Extract the (x, y) coordinate from the center of the cell holding the provided text.  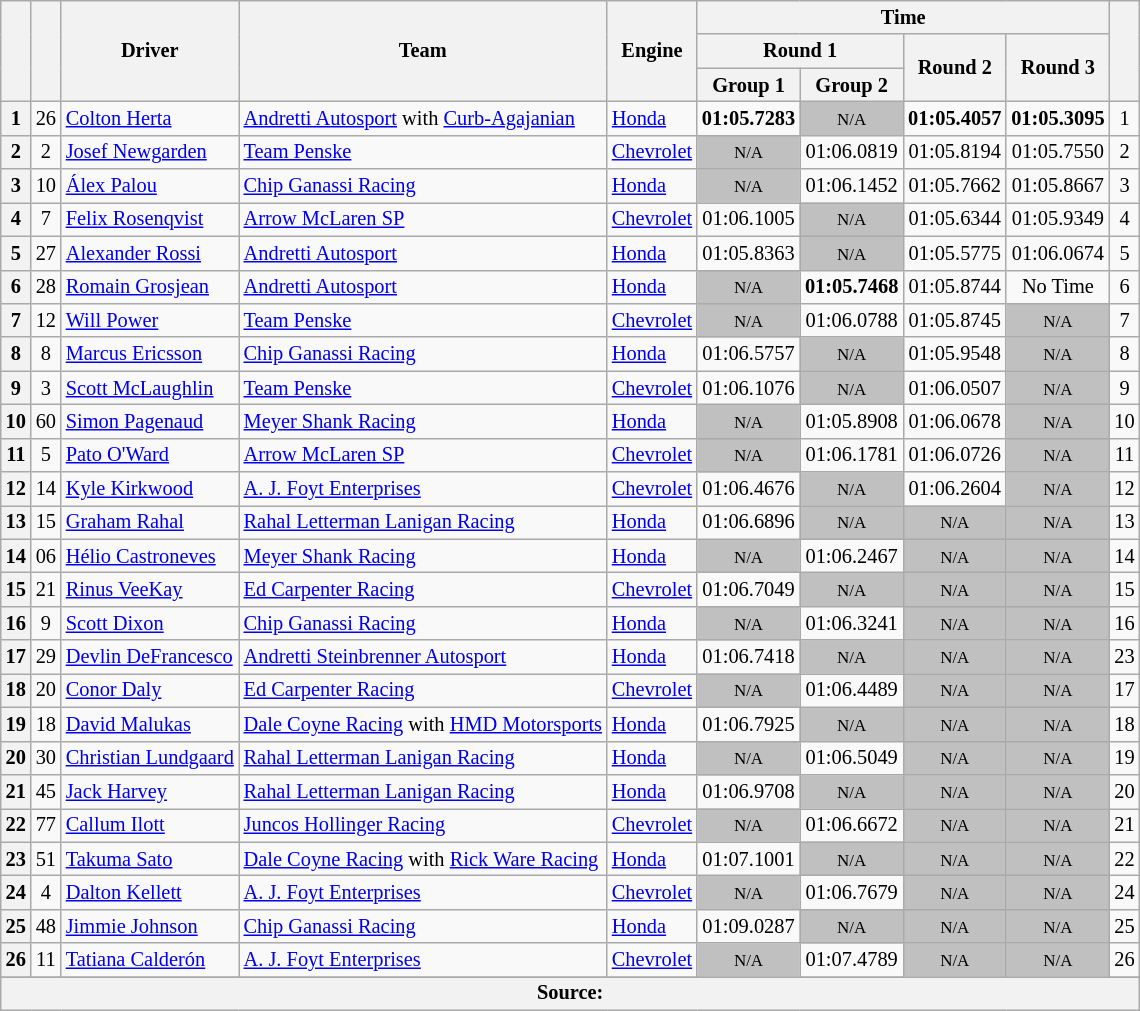
Jimmie Johnson (150, 926)
Romain Grosjean (150, 287)
01:06.7679 (852, 892)
01:05.6344 (954, 219)
Round 2 (954, 68)
Scott Dixon (150, 623)
Dale Coyne Racing with Rick Ware Racing (423, 859)
Marcus Ericsson (150, 354)
29 (46, 657)
No Time (1058, 287)
Will Power (150, 320)
30 (46, 758)
01:05.3095 (1058, 118)
27 (46, 253)
Scott McLaughlin (150, 388)
01:05.7468 (852, 287)
01:06.0788 (852, 320)
01:06.4489 (852, 690)
01:05.8363 (748, 253)
60 (46, 421)
Álex Palou (150, 186)
01:06.7925 (748, 724)
Felix Rosenqvist (150, 219)
Christian Lundgaard (150, 758)
David Malukas (150, 724)
01:06.2604 (954, 489)
01:06.0507 (954, 388)
01:06.1781 (852, 455)
Round 3 (1058, 68)
01:06.1452 (852, 186)
01:05.8908 (852, 421)
01:07.1001 (748, 859)
Callum Ilott (150, 825)
Andretti Autosport with Curb-Agajanian (423, 118)
01:06.6672 (852, 825)
Andretti Steinbrenner Autosport (423, 657)
Jack Harvey (150, 791)
01:05.5775 (954, 253)
01:05.8745 (954, 320)
01:06.1005 (748, 219)
01:05.8194 (954, 152)
Kyle Kirkwood (150, 489)
Round 1 (800, 51)
01:06.1076 (748, 388)
Hélio Castroneves (150, 556)
Source: (570, 993)
Takuma Sato (150, 859)
Engine (652, 50)
01:05.9548 (954, 354)
01:05.9349 (1058, 219)
Simon Pagenaud (150, 421)
Juncos Hollinger Racing (423, 825)
01:07.4789 (852, 960)
Colton Herta (150, 118)
01:06.7418 (748, 657)
Josef Newgarden (150, 152)
48 (46, 926)
01:06.2467 (852, 556)
Group 2 (852, 85)
77 (46, 825)
01:05.8667 (1058, 186)
Tatiana Calderón (150, 960)
06 (46, 556)
01:05.7283 (748, 118)
Team (423, 50)
01:09.0287 (748, 926)
Time (903, 17)
01:06.0674 (1058, 253)
Alexander Rossi (150, 253)
Graham Rahal (150, 522)
01:05.4057 (954, 118)
01:06.9708 (748, 791)
01:06.3241 (852, 623)
01:06.6896 (748, 522)
28 (46, 287)
01:05.7662 (954, 186)
01:06.5757 (748, 354)
01:06.0726 (954, 455)
01:06.7049 (748, 589)
45 (46, 791)
51 (46, 859)
01:06.0678 (954, 421)
Devlin DeFrancesco (150, 657)
01:05.7550 (1058, 152)
Rinus VeeKay (150, 589)
Group 1 (748, 85)
01:06.0819 (852, 152)
Dalton Kellett (150, 892)
Dale Coyne Racing with HMD Motorsports (423, 724)
01:06.5049 (852, 758)
01:05.8744 (954, 287)
01:06.4676 (748, 489)
Driver (150, 50)
Conor Daly (150, 690)
Pato O'Ward (150, 455)
